Provide the [x, y] coordinate of the cell's center where the given text is located.  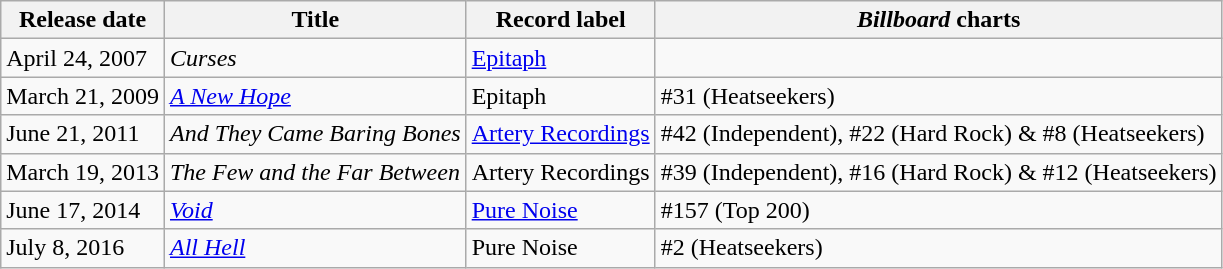
All Hell [315, 248]
Release date [83, 20]
#39 (Independent), #16 (Hard Rock) & #12 (Heatseekers) [938, 172]
Curses [315, 58]
The Few and the Far Between [315, 172]
#157 (Top 200) [938, 210]
And They Came Baring Bones [315, 134]
March 21, 2009 [83, 96]
A New Hope [315, 96]
July 8, 2016 [83, 248]
Billboard charts [938, 20]
March 19, 2013 [83, 172]
April 24, 2007 [83, 58]
Title [315, 20]
#31 (Heatseekers) [938, 96]
#2 (Heatseekers) [938, 248]
#42 (Independent), #22 (Hard Rock) & #8 (Heatseekers) [938, 134]
Void [315, 210]
Record label [560, 20]
June 21, 2011 [83, 134]
June 17, 2014 [83, 210]
